Locate the cell with the specified text and output its (X, Y) center coordinate. 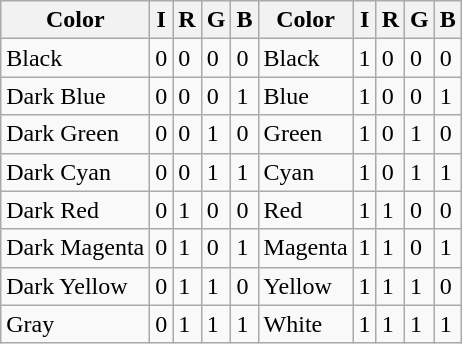
Yellow (306, 286)
Dark Magenta (76, 248)
Green (306, 134)
Dark Green (76, 134)
Dark Yellow (76, 286)
Dark Red (76, 210)
Dark Blue (76, 96)
Red (306, 210)
Gray (76, 324)
Magenta (306, 248)
Cyan (306, 172)
Blue (306, 96)
Dark Cyan (76, 172)
White (306, 324)
